Return [x, y] of the center of cell containing provided text 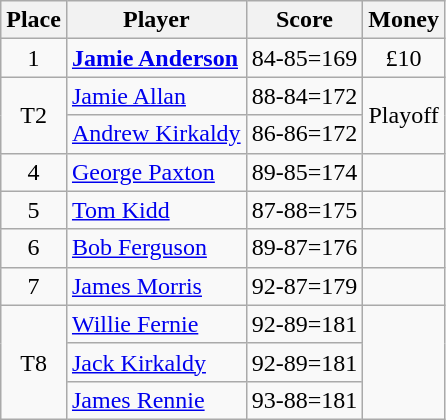
George Paxton [156, 172]
5 [34, 210]
Playoff [404, 115]
T2 [34, 115]
84-85=169 [304, 58]
£10 [404, 58]
James Rennie [156, 400]
6 [34, 248]
Tom Kidd [156, 210]
T8 [34, 362]
86-86=172 [304, 134]
Andrew Kirkaldy [156, 134]
89-85=174 [304, 172]
7 [34, 286]
93-88=181 [304, 400]
Player [156, 20]
92-87=179 [304, 286]
4 [34, 172]
Jack Kirkaldy [156, 362]
87-88=175 [304, 210]
Place [34, 20]
Bob Ferguson [156, 248]
88-84=172 [304, 96]
Willie Fernie [156, 324]
James Morris [156, 286]
Money [404, 20]
Score [304, 20]
Jamie Anderson [156, 58]
89-87=176 [304, 248]
Jamie Allan [156, 96]
1 [34, 58]
